Locate the cell with the specified text and output its [X, Y] center coordinate. 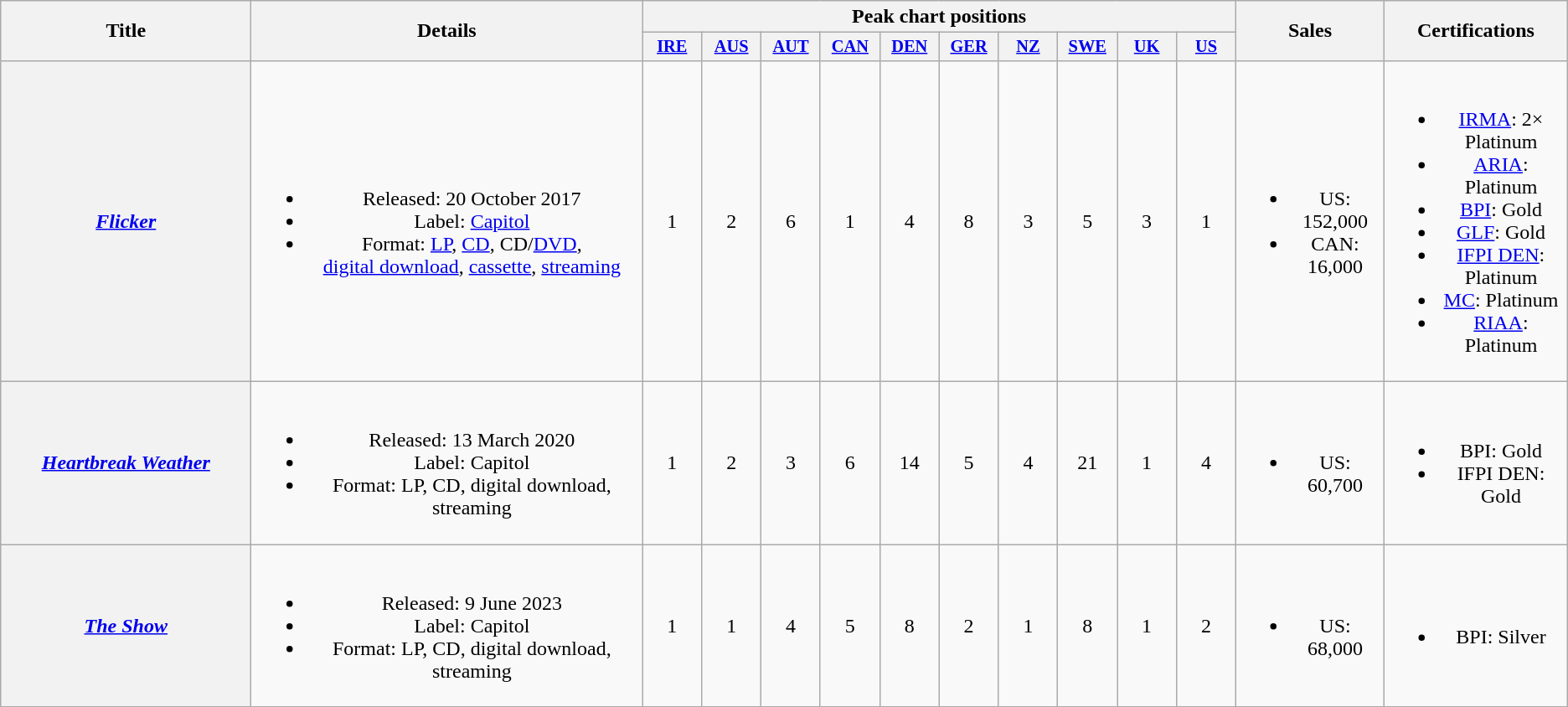
The Show [126, 626]
NZ [1029, 47]
21 [1087, 463]
Peak chart positions [940, 17]
CAN [849, 47]
UK [1148, 47]
GER [968, 47]
DEN [910, 47]
AUS [732, 47]
Heartbreak Weather [126, 463]
SWE [1087, 47]
Released: 13 March 2020Label: CapitolFormat: LP, CD, digital download, streaming [447, 463]
Details [447, 31]
Released: 20 October 2017Label: CapitolFormat: LP, CD, CD/DVD,digital download, cassette, streaming [447, 221]
US [1206, 47]
US: 68,000 [1310, 626]
IRE [672, 47]
BPI: GoldIFPI DEN: Gold [1476, 463]
BPI: Silver [1476, 626]
IRMA: 2× PlatinumARIA: PlatinumBPI: GoldGLF: GoldIFPI DEN: PlatinumMC: PlatinumRIAA: Platinum [1476, 221]
US: 60,700 [1310, 463]
US: 152,000CAN: 16,000 [1310, 221]
AUT [791, 47]
14 [910, 463]
Certifications [1476, 31]
Sales [1310, 31]
Title [126, 31]
Flicker [126, 221]
Released: 9 June 2023Label: CapitolFormat: LP, CD, digital download, streaming [447, 626]
